Search for the cell housing the specified text and yield its (X, Y) center coordinate. 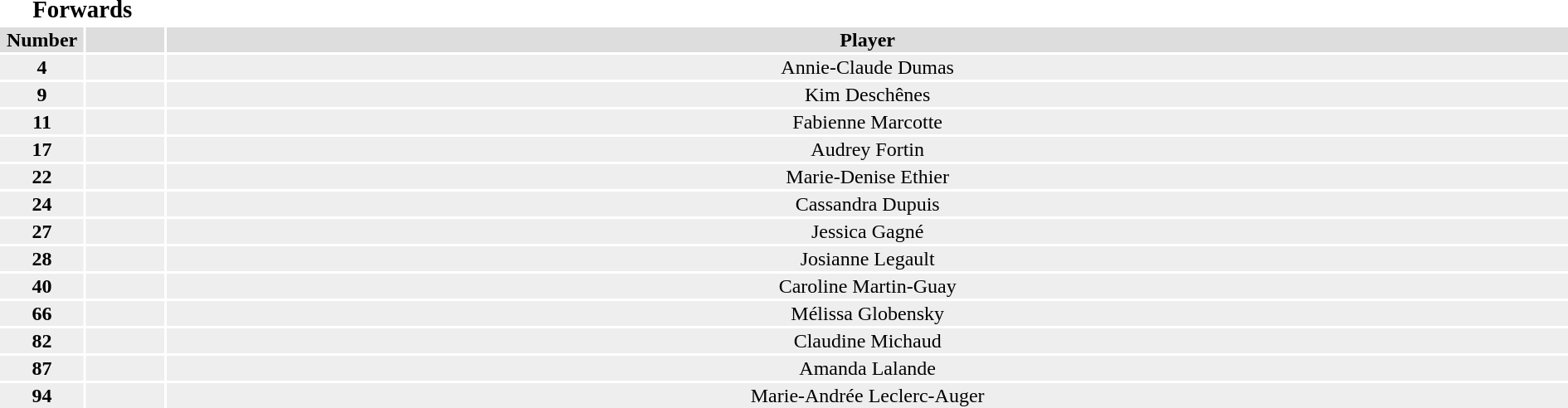
Cassandra Dupuis (868, 204)
11 (41, 122)
9 (41, 95)
Josianne Legault (868, 259)
82 (41, 341)
Jessica Gagné (868, 231)
Number (41, 40)
Annie-Claude Dumas (868, 67)
87 (41, 368)
17 (41, 149)
4 (41, 67)
Claudine Michaud (868, 341)
Fabienne Marcotte (868, 122)
Amanda Lalande (868, 368)
Caroline Martin-Guay (868, 286)
94 (41, 396)
24 (41, 204)
66 (41, 313)
Kim Deschênes (868, 95)
Marie-Andrée Leclerc-Auger (868, 396)
28 (41, 259)
Marie-Denise Ethier (868, 177)
Audrey Fortin (868, 149)
Mélissa Globensky (868, 313)
27 (41, 231)
Player (868, 40)
40 (41, 286)
22 (41, 177)
